Identify which cell holds the provided text, then report its (x, y) central coordinate. 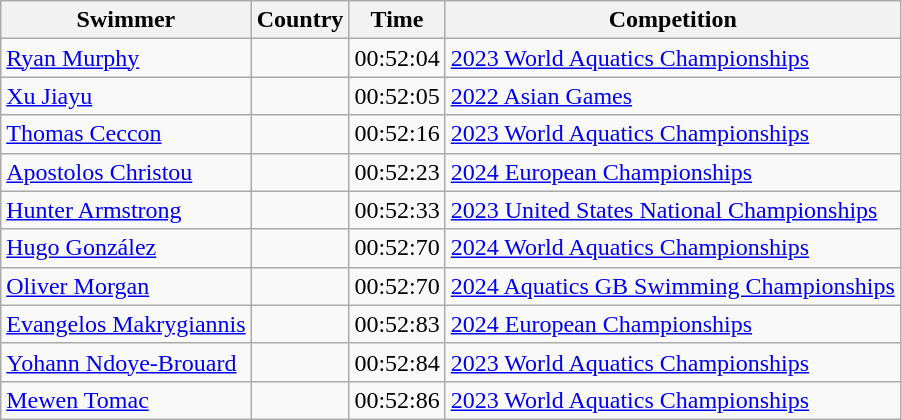
Country (300, 20)
Competition (672, 20)
Xu Jiayu (126, 96)
00:52:83 (397, 324)
Mewen Tomac (126, 400)
00:52:86 (397, 400)
00:52:04 (397, 58)
2023 United States National Championships (672, 210)
Time (397, 20)
2022 Asian Games (672, 96)
00:52:23 (397, 172)
Oliver Morgan (126, 286)
Apostolos Christou (126, 172)
00:52:84 (397, 362)
Yohann Ndoye-Brouard (126, 362)
Evangelos Makrygiannis (126, 324)
00:52:33 (397, 210)
00:52:16 (397, 134)
Ryan Murphy (126, 58)
Hunter Armstrong (126, 210)
2024 World Aquatics Championships (672, 248)
2024 Aquatics GB Swimming Championships (672, 286)
Swimmer (126, 20)
Thomas Ceccon (126, 134)
00:52:05 (397, 96)
Hugo González (126, 248)
